Output the [x, y] coordinate of the center of the cell containing the given text.  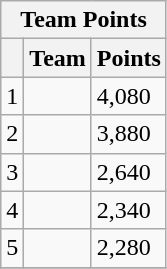
4,080 [128, 96]
Team [58, 58]
2 [12, 134]
3 [12, 172]
2,640 [128, 172]
Team Points [84, 20]
1 [12, 96]
Points [128, 58]
4 [12, 210]
2,340 [128, 210]
3,880 [128, 134]
5 [12, 248]
2,280 [128, 248]
